Capture the cell that displays the provided text and extract its [x, y] central coordinate. 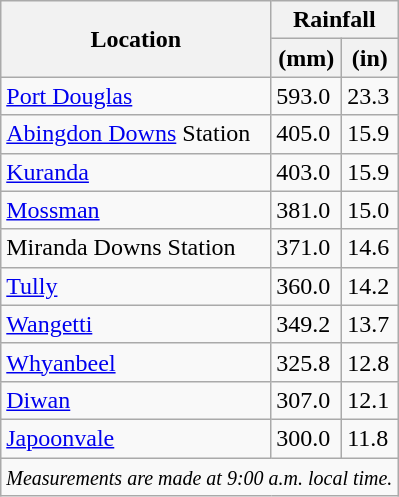
Wangetti [136, 324]
23.3 [370, 96]
12.8 [370, 362]
360.0 [306, 286]
405.0 [306, 134]
13.7 [370, 324]
Mossman [136, 210]
403.0 [306, 172]
Kuranda [136, 172]
300.0 [306, 438]
14.2 [370, 286]
Measurements are made at 9:00 a.m. local time. [200, 477]
381.0 [306, 210]
Location [136, 39]
371.0 [306, 248]
307.0 [306, 400]
Japoonvale [136, 438]
325.8 [306, 362]
Port Douglas [136, 96]
11.8 [370, 438]
Rainfall [334, 20]
14.6 [370, 248]
(mm) [306, 58]
Whyanbeel [136, 362]
593.0 [306, 96]
12.1 [370, 400]
(in) [370, 58]
Diwan [136, 400]
Tully [136, 286]
Abingdon Downs Station [136, 134]
Miranda Downs Station [136, 248]
15.0 [370, 210]
349.2 [306, 324]
